Search for the cell housing the specified text and yield its (x, y) center coordinate. 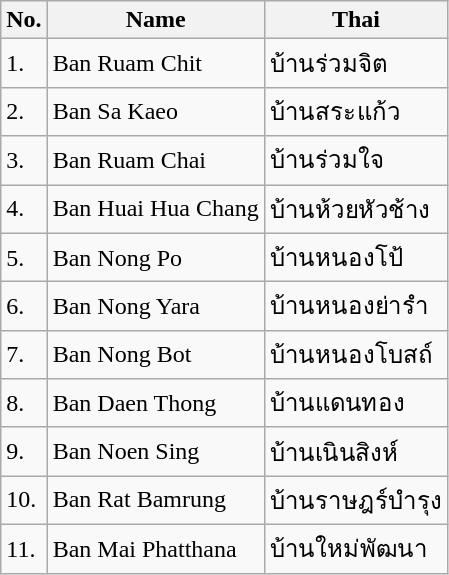
Ban Daen Thong (156, 404)
บ้านหนองโบสถ์ (356, 354)
Ban Sa Kaeo (156, 112)
บ้านเนินสิงห์ (356, 452)
5. (24, 258)
Name (156, 20)
Ban Ruam Chai (156, 160)
9. (24, 452)
1. (24, 64)
11. (24, 548)
3. (24, 160)
Ban Nong Bot (156, 354)
7. (24, 354)
No. (24, 20)
บ้านสระแก้ว (356, 112)
Ban Ruam Chit (156, 64)
บ้านหนองย่ารำ (356, 306)
2. (24, 112)
Thai (356, 20)
บ้านราษฎร์บำรุง (356, 500)
Ban Mai Phatthana (156, 548)
บ้านห้วยหัวช้าง (356, 208)
บ้านร่วมจิต (356, 64)
บ้านใหม่พัฒนา (356, 548)
Ban Rat Bamrung (156, 500)
Ban Noen Sing (156, 452)
8. (24, 404)
บ้านหนองโป้ (356, 258)
Ban Huai Hua Chang (156, 208)
10. (24, 500)
Ban Nong Yara (156, 306)
6. (24, 306)
บ้านแดนทอง (356, 404)
บ้านร่วมใจ (356, 160)
4. (24, 208)
Ban Nong Po (156, 258)
